Extract the (X, Y) coordinate from the center of the cell holding the provided text.  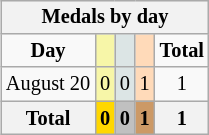
Medals by day (105, 17)
August 20 (48, 84)
Day (48, 51)
